From the cell containing the given text, extract its center point as [x, y] coordinate. 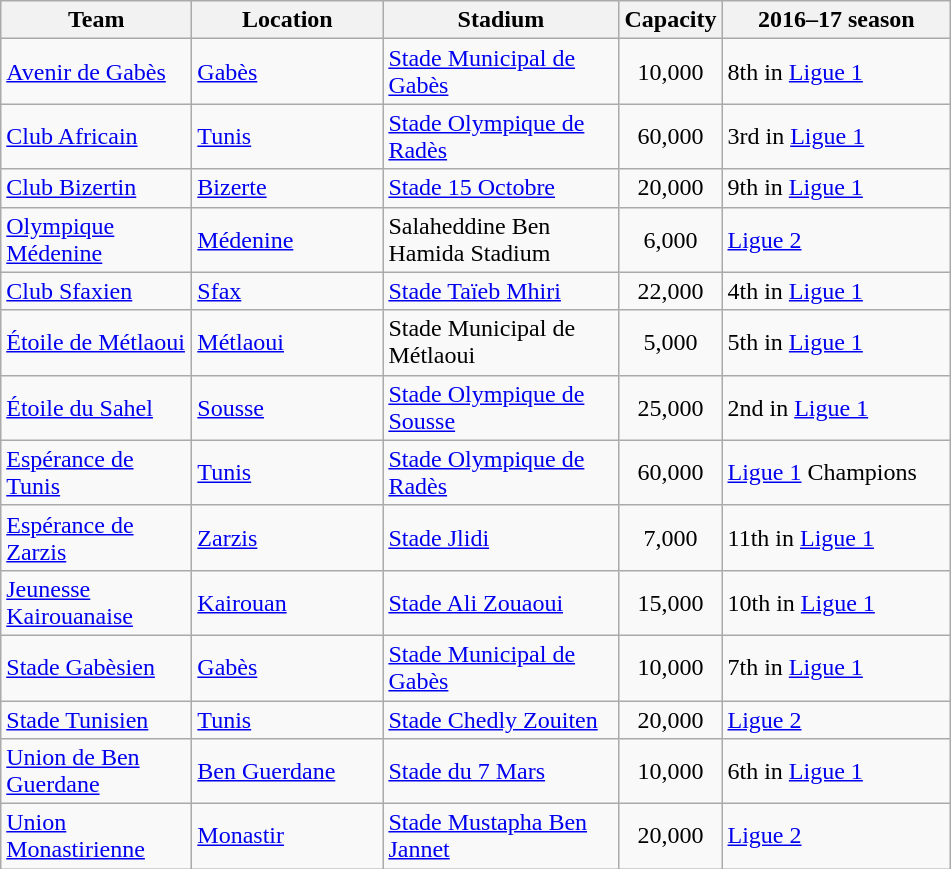
2016–17 season [836, 20]
Club Sfaxien [96, 291]
Location [288, 20]
Ben Guerdane [288, 772]
9th in Ligue 1 [836, 188]
Stade Ali Zouaoui [501, 602]
Bizerte [288, 188]
Stade Tunisien [96, 719]
11th in Ligue 1 [836, 538]
6th in Ligue 1 [836, 772]
Club Bizertin [96, 188]
Olympique Médenine [96, 240]
15,000 [670, 602]
Stade 15 Octobre [501, 188]
2nd in Ligue 1 [836, 408]
Stade Municipal de Métlaoui [501, 342]
7th in Ligue 1 [836, 668]
Espérance de Tunis [96, 472]
3rd in Ligue 1 [836, 136]
Ligue 1 Champions [836, 472]
Union de Ben Guerdane [96, 772]
Monastir [288, 836]
Espérance de Zarzis [96, 538]
7,000 [670, 538]
Salaheddine Ben Hamida Stadium [501, 240]
Stade Jlidi [501, 538]
Stade Mustapha Ben Jannet [501, 836]
Stade Chedly Zouiten [501, 719]
Capacity [670, 20]
Stade Gabèsien [96, 668]
25,000 [670, 408]
Métlaoui [288, 342]
Jeunesse Kairouanaise [96, 602]
Union Monastirienne [96, 836]
5th in Ligue 1 [836, 342]
Avenir de Gabès [96, 72]
Stadium [501, 20]
Team [96, 20]
Stade du 7 Mars [501, 772]
Médenine [288, 240]
Zarzis [288, 538]
6,000 [670, 240]
Étoile de Métlaoui [96, 342]
Stade Taïeb Mhiri [501, 291]
4th in Ligue 1 [836, 291]
Étoile du Sahel [96, 408]
8th in Ligue 1 [836, 72]
Sfax [288, 291]
Sousse [288, 408]
Kairouan [288, 602]
10th in Ligue 1 [836, 602]
Stade Olympique de Sousse [501, 408]
Club Africain [96, 136]
5,000 [670, 342]
22,000 [670, 291]
